Extract the [x, y] coordinate from the center of the cell holding the provided text.  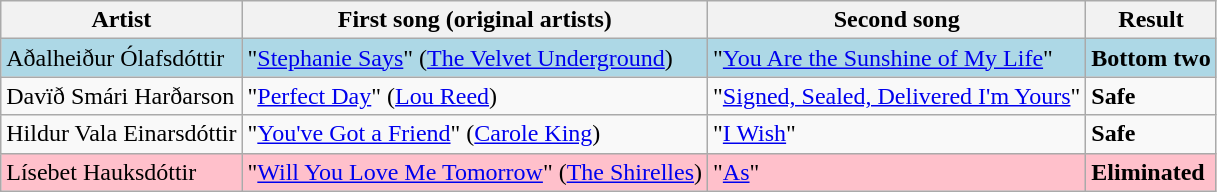
Result [1151, 20]
Bottom two [1151, 58]
"Perfect Day" (Lou Reed) [475, 96]
Davïð Smári Harðarson [122, 96]
"As" [897, 172]
"Will You Love Me Tomorrow" (The Shirelles) [475, 172]
First song (original artists) [475, 20]
"Signed, Sealed, Delivered I'm Yours" [897, 96]
Aðalheiður Ólafsdóttir [122, 58]
Eliminated [1151, 172]
"You've Got a Friend" (Carole King) [475, 134]
"Stephanie Says" (The Velvet Underground) [475, 58]
Artist [122, 20]
Lísebet Hauksdóttir [122, 172]
"You Are the Sunshine of My Life" [897, 58]
"I Wish" [897, 134]
Second song [897, 20]
Hildur Vala Einarsdóttir [122, 134]
